Extract the (X, Y) coordinate from the center of the cell holding the provided text.  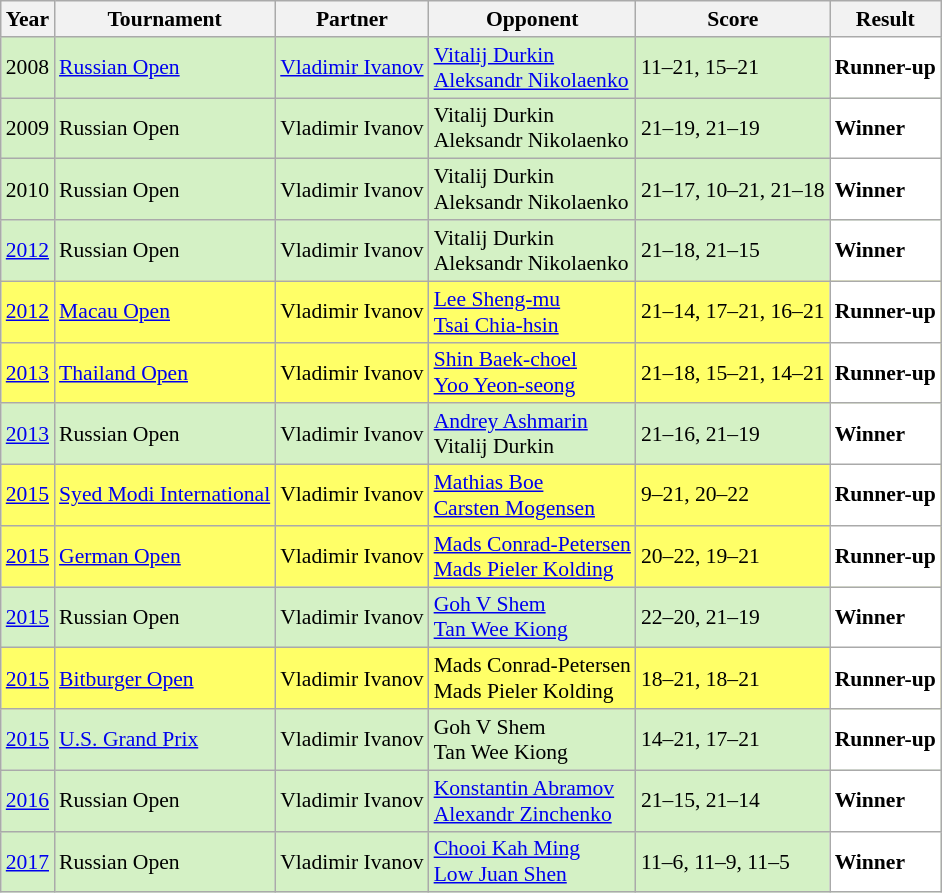
Partner (352, 19)
2009 (28, 128)
18–21, 18–21 (733, 678)
21–16, 21–19 (733, 434)
Score (733, 19)
Tournament (164, 19)
21–18, 21–15 (733, 250)
20–22, 19–21 (733, 556)
22–20, 21–19 (733, 618)
Bitburger Open (164, 678)
21–17, 10–21, 21–18 (733, 190)
Result (886, 19)
9–21, 20–22 (733, 496)
Konstantin Abramov Alexandr Zinchenko (532, 800)
Andrey Ashmarin Vitalij Durkin (532, 434)
Syed Modi International (164, 496)
21–19, 21–19 (733, 128)
21–18, 15–21, 14–21 (733, 372)
Year (28, 19)
21–15, 21–14 (733, 800)
Opponent (532, 19)
Lee Sheng-mu Tsai Chia-hsin (532, 312)
2008 (28, 68)
14–21, 17–21 (733, 740)
2017 (28, 862)
Mathias Boe Carsten Mogensen (532, 496)
Thailand Open (164, 372)
11–6, 11–9, 11–5 (733, 862)
2016 (28, 800)
Chooi Kah Ming Low Juan Shen (532, 862)
Macau Open (164, 312)
21–14, 17–21, 16–21 (733, 312)
2010 (28, 190)
Shin Baek-choel Yoo Yeon-seong (532, 372)
11–21, 15–21 (733, 68)
German Open (164, 556)
U.S. Grand Prix (164, 740)
